Locate the cell with the specified text and output its [x, y] center coordinate. 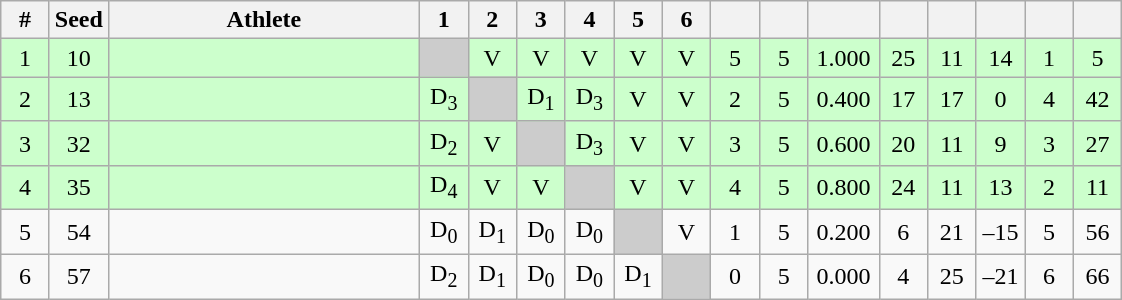
D4 [444, 188]
0.000 [844, 276]
0.400 [844, 99]
32 [78, 143]
0.800 [844, 188]
20 [904, 143]
14 [1000, 58]
–15 [1000, 232]
–21 [1000, 276]
54 [78, 232]
1.000 [844, 58]
0.200 [844, 232]
Athlete [264, 20]
35 [78, 188]
42 [1098, 99]
# [26, 20]
27 [1098, 143]
66 [1098, 276]
0.600 [844, 143]
21 [952, 232]
10 [78, 58]
9 [1000, 143]
57 [78, 276]
Seed [78, 20]
56 [1098, 232]
24 [904, 188]
